Search for the cell housing the specified text and yield its (x, y) center coordinate. 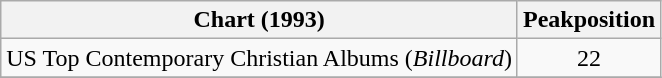
Chart (1993) (260, 20)
US Top Contemporary Christian Albums (Billboard) (260, 58)
Peakposition (588, 20)
22 (588, 58)
